Search for the cell housing the specified text and yield its [x, y] center coordinate. 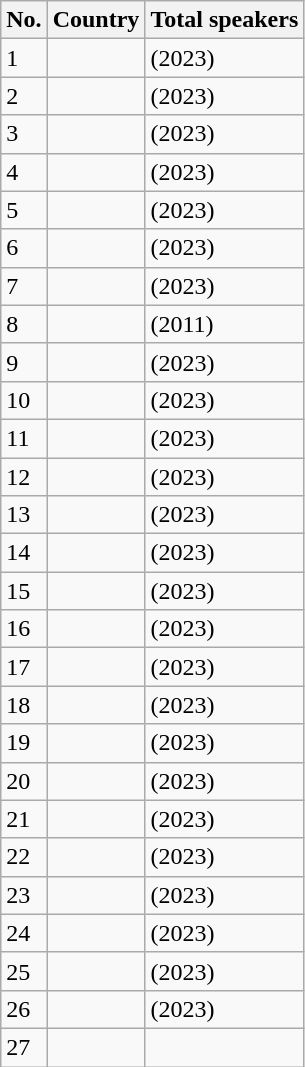
3 [24, 134]
Total speakers [224, 20]
8 [24, 324]
5 [24, 210]
22 [24, 857]
27 [24, 1047]
25 [24, 971]
14 [24, 553]
15 [24, 591]
9 [24, 362]
21 [24, 819]
26 [24, 1009]
11 [24, 438]
4 [24, 172]
2 [24, 96]
18 [24, 705]
16 [24, 629]
19 [24, 743]
(2011) [224, 324]
12 [24, 477]
7 [24, 286]
No. [24, 20]
23 [24, 895]
20 [24, 781]
10 [24, 400]
1 [24, 58]
24 [24, 933]
17 [24, 667]
13 [24, 515]
Country [96, 20]
6 [24, 248]
